Locate the cell with the specified text and output its [X, Y] center coordinate. 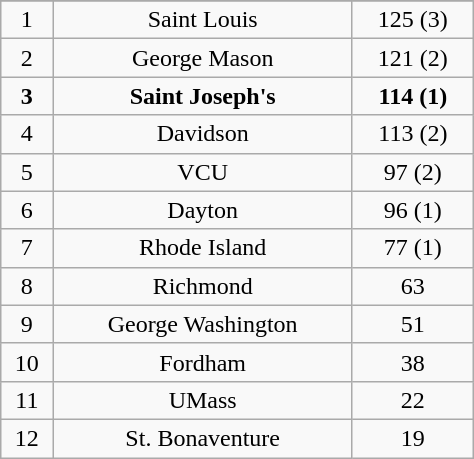
7 [27, 248]
10 [27, 362]
Saint Louis [202, 20]
114 (1) [412, 96]
97 (2) [412, 172]
63 [412, 286]
12 [27, 438]
VCU [202, 172]
8 [27, 286]
9 [27, 324]
22 [412, 400]
125 (3) [412, 20]
19 [412, 438]
2 [27, 58]
38 [412, 362]
77 (1) [412, 248]
3 [27, 96]
4 [27, 134]
96 (1) [412, 210]
51 [412, 324]
UMass [202, 400]
Richmond [202, 286]
George Washington [202, 324]
George Mason [202, 58]
5 [27, 172]
Dayton [202, 210]
11 [27, 400]
6 [27, 210]
121 (2) [412, 58]
Rhode Island [202, 248]
113 (2) [412, 134]
1 [27, 20]
Saint Joseph's [202, 96]
St. Bonaventure [202, 438]
Davidson [202, 134]
Fordham [202, 362]
